From the cell containing the given text, extract its center point as [x, y] coordinate. 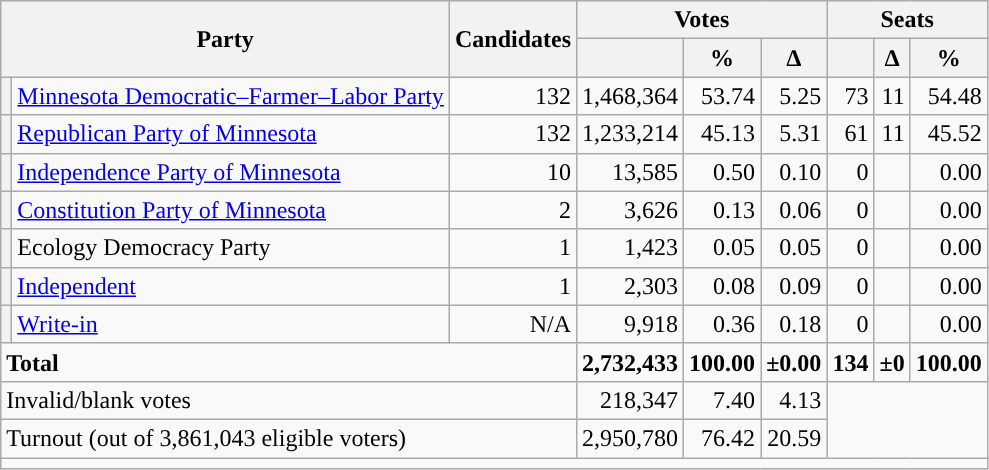
Seats [907, 20]
10 [512, 172]
Turnout (out of 3,861,043 eligible voters) [289, 438]
0.08 [722, 286]
Ecology Democracy Party [231, 248]
0.50 [722, 172]
0.10 [794, 172]
0.06 [794, 210]
2 [512, 210]
76.42 [722, 438]
53.74 [722, 96]
1,423 [630, 248]
0.09 [794, 286]
7.40 [722, 400]
Minnesota Democratic–Farmer–Labor Party [231, 96]
4.13 [794, 400]
±0.00 [794, 362]
9,918 [630, 324]
0.13 [722, 210]
Write-in [231, 324]
±0 [892, 362]
5.25 [794, 96]
20.59 [794, 438]
5.31 [794, 134]
2,303 [630, 286]
134 [850, 362]
45.13 [722, 134]
1,233,214 [630, 134]
Total [289, 362]
Invalid/blank votes [289, 400]
Constitution Party of Minnesota [231, 210]
218,347 [630, 400]
73 [850, 96]
Candidates [512, 39]
13,585 [630, 172]
N/A [512, 324]
0.18 [794, 324]
2,950,780 [630, 438]
2,732,433 [630, 362]
45.52 [948, 134]
Party [226, 39]
1,468,364 [630, 96]
Independent [231, 286]
Republican Party of Minnesota [231, 134]
0.36 [722, 324]
61 [850, 134]
Independence Party of Minnesota [231, 172]
Votes [702, 20]
54.48 [948, 96]
3,626 [630, 210]
